Find where the given text appears and provide that cell's center as [X, Y] coordinate. 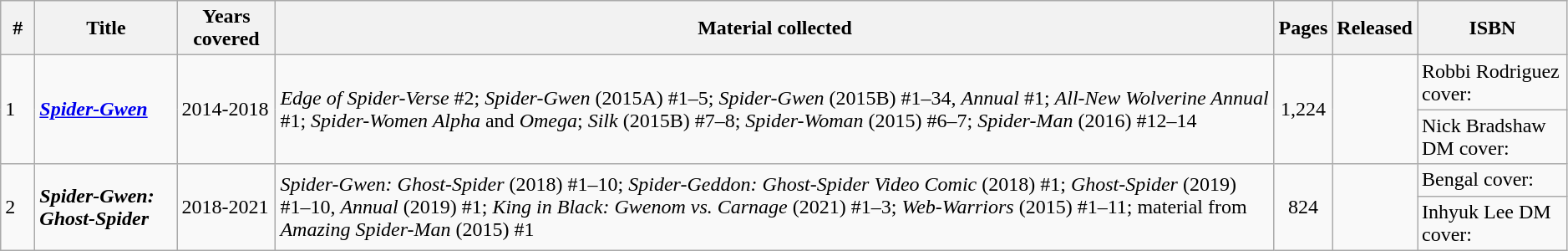
Pages [1303, 28]
2018-2021 [226, 207]
# [18, 28]
Title [106, 28]
Spider-Gwen [106, 110]
2 [18, 207]
Nick Bradshaw DM cover: [1492, 137]
Bengal cover: [1492, 180]
1,224 [1303, 110]
Spider-Gwen: Ghost-Spider [106, 207]
2014-2018 [226, 110]
ISBN [1492, 28]
Inhyuk Lee DM cover: [1492, 223]
Years covered [226, 28]
Robbi Rodriguez cover: [1492, 82]
Released [1375, 28]
824 [1303, 207]
Material collected [775, 28]
1 [18, 110]
